For the text-containing cell, return its midpoint in [x, y] coordinate format. 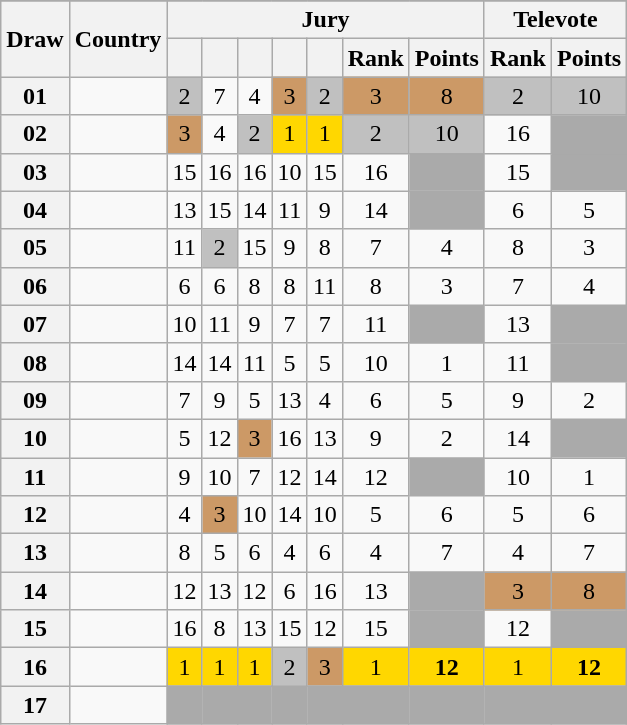
02 [35, 134]
Televote [555, 20]
Jury [326, 20]
07 [35, 324]
17 [35, 705]
05 [35, 248]
Draw [35, 39]
06 [35, 286]
08 [35, 362]
04 [35, 210]
09 [35, 400]
01 [35, 96]
Country [118, 39]
03 [35, 172]
